Provide the (X, Y) coordinate of the cell's center where the given text is located.  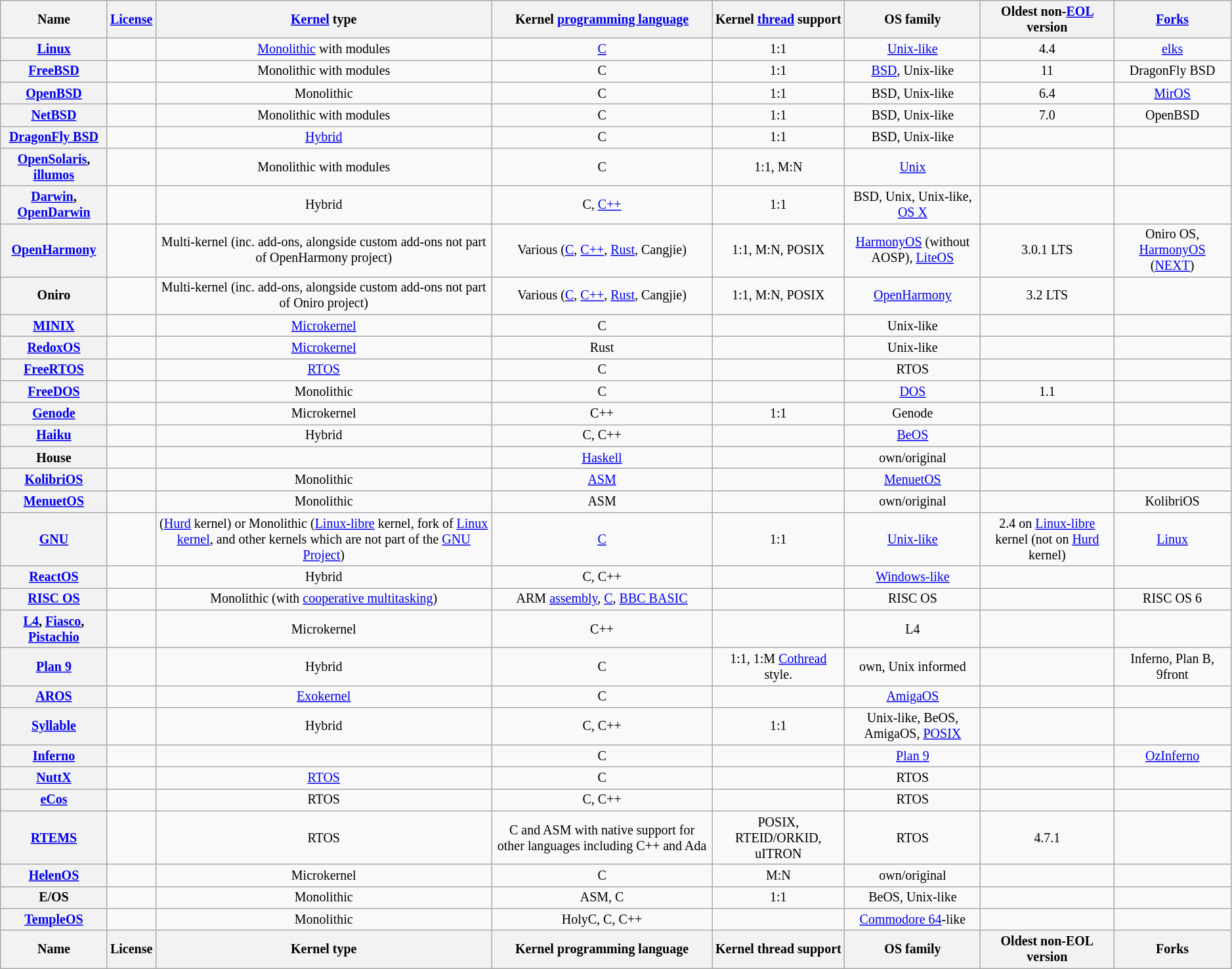
L4, Fiasco, Pistachio (54, 629)
POSIX, RTEID/ORKID, uITRON (778, 838)
FreeRTOS (54, 370)
AROS (54, 696)
1:1, 1:M Cothread style. (778, 667)
AmigaOS (912, 696)
OpenSolaris, illumos (54, 167)
Windows-like (912, 576)
Commodore 64-like (912, 919)
NuttX (54, 779)
Inferno (54, 756)
OzInferno (1172, 756)
4.4 (1048, 50)
6.4 (1048, 93)
Inferno, Plan B, 9front (1172, 667)
own, Unix informed (912, 667)
HolyC, C, C++ (601, 919)
L4 (912, 629)
Oniro OS, HarmonyOS (NEXT) (1172, 251)
TempleOS (54, 919)
Rust (601, 348)
GNU (54, 540)
FreeBSD (54, 71)
1:1, M:N (778, 167)
BeOS (912, 436)
HelenOS (54, 876)
Oniro (54, 295)
RedoxOS (54, 348)
Unix (912, 167)
Multi-kernel (inc. add-ons, alongside custom add-ons not part of OpenHarmony project) (324, 251)
elks (1172, 50)
4.7.1 (1048, 838)
House (54, 458)
7.0 (1048, 116)
Haskell (601, 458)
Haiku (54, 436)
1.1 (1048, 391)
NetBSD (54, 116)
ARM assembly, C, BBC BASIC (601, 599)
C and ASM with native support for other languages including C++ and Ada (601, 838)
DOS (912, 391)
BSD, Unix, Unix-like, OS X (912, 205)
2.4 on Linux-libre kernel (not on Hurd kernel) (1048, 540)
eCos (54, 800)
3.0.1 LTS (1048, 251)
BeOS, Unix-like (912, 898)
(Hurd kernel) or Monolithic (Linux-libre kernel, fork of Linux kernel, and other kernels which are not part of the GNU Project) (324, 540)
Monolithic (with cooperative multitasking) (324, 599)
11 (1048, 71)
FreeDOS (54, 391)
M:N (778, 876)
HarmonyOS (without AOSP), LiteOS (912, 251)
Syllable (54, 726)
3.2 LTS (1048, 295)
RISC OS 6 (1172, 599)
Exokernel (324, 696)
E/OS (54, 898)
Multi-kernel (inc. add-ons, alongside custom add-ons not part of Oniro project) (324, 295)
ReactOS (54, 576)
Unix-like, BeOS, AmigaOS, POSIX (912, 726)
MirOS (1172, 93)
RTEMS (54, 838)
MINIX (54, 326)
ASM, C (601, 898)
Darwin, OpenDarwin (54, 205)
